Identify which cell holds the provided text, then report its (x, y) central coordinate. 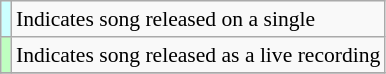
Indicates song released on a single (198, 19)
Indicates song released as a live recording (198, 55)
